Pinpoint the cell where the given text exists, returning its (X, Y) midpoint coordinate. 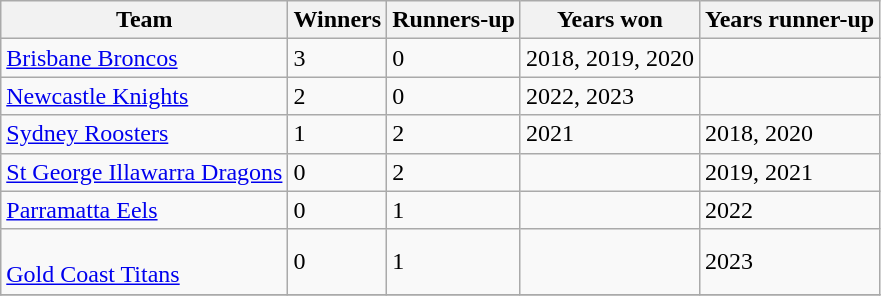
Years won (610, 20)
2021 (610, 134)
Parramatta Eels (144, 210)
2022 (789, 210)
Runners-up (454, 20)
Years runner-up (789, 20)
Winners (338, 20)
2018, 2020 (789, 134)
St George Illawarra Dragons (144, 172)
2018, 2019, 2020 (610, 58)
Newcastle Knights (144, 96)
2023 (789, 262)
2022, 2023 (610, 96)
Gold Coast Titans (144, 262)
2019, 2021 (789, 172)
Team (144, 20)
3 (338, 58)
Sydney Roosters (144, 134)
Brisbane Broncos (144, 58)
